Detect which cell encompasses the target text, then output its [x, y] center coordinate. 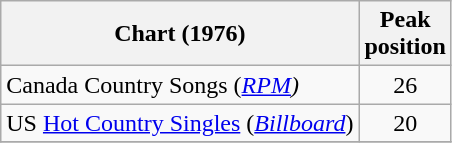
26 [405, 85]
Peakposition [405, 34]
Chart (1976) [180, 34]
20 [405, 123]
Canada Country Songs (RPM) [180, 85]
US Hot Country Singles (Billboard) [180, 123]
